Find where the given text appears and provide that cell's center as [x, y] coordinate. 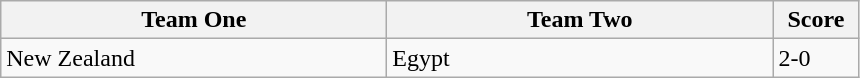
Egypt [580, 58]
Team Two [580, 20]
Score [816, 20]
New Zealand [194, 58]
2-0 [816, 58]
Team One [194, 20]
